Determine the (X, Y) coordinate at the center of the cell enclosing the given text.  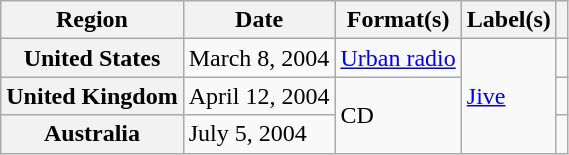
Urban radio (398, 58)
Date (259, 20)
United Kingdom (92, 96)
July 5, 2004 (259, 134)
March 8, 2004 (259, 58)
April 12, 2004 (259, 96)
CD (398, 115)
Label(s) (508, 20)
United States (92, 58)
Australia (92, 134)
Region (92, 20)
Format(s) (398, 20)
Jive (508, 96)
